Extract the [X, Y] coordinate from the center of the cell holding the provided text.  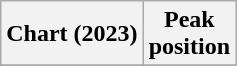
Peakposition [189, 34]
Chart (2023) [72, 34]
